Output the (X, Y) coordinate of the center of the cell containing the given text.  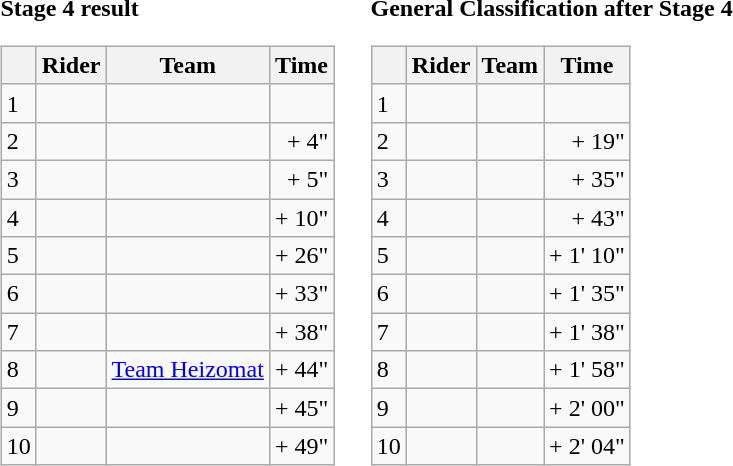
+ 26" (301, 256)
+ 10" (301, 217)
+ 35" (588, 179)
+ 2' 00" (588, 408)
+ 1' 35" (588, 294)
+ 1' 38" (588, 332)
+ 45" (301, 408)
+ 19" (588, 141)
Team Heizomat (188, 370)
+ 38" (301, 332)
+ 1' 58" (588, 370)
+ 44" (301, 370)
+ 2' 04" (588, 446)
+ 5" (301, 179)
+ 49" (301, 446)
+ 1' 10" (588, 256)
+ 33" (301, 294)
+ 43" (588, 217)
+ 4" (301, 141)
